Search for the cell housing the specified text and yield its (X, Y) center coordinate. 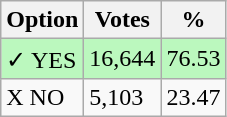
16,644 (122, 59)
Option (42, 20)
5,103 (122, 97)
23.47 (194, 97)
X NO (42, 97)
76.53 (194, 59)
Votes (122, 20)
✓ YES (42, 59)
% (194, 20)
